Capture the cell that displays the provided text and extract its (x, y) central coordinate. 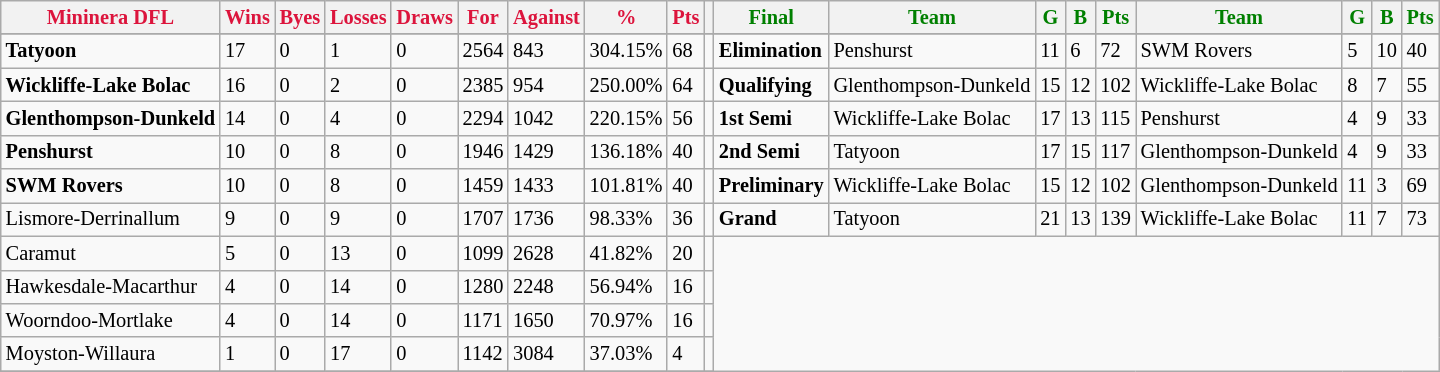
Draws (424, 17)
Lismore-Derrinallum (110, 219)
2nd Semi (772, 152)
115 (1115, 118)
2385 (483, 85)
Losses (358, 17)
250.00% (626, 85)
1459 (483, 186)
2564 (483, 51)
304.15% (626, 51)
69 (1420, 186)
136.18% (626, 152)
55 (1420, 85)
Byes (300, 17)
21 (1050, 219)
Elimination (772, 51)
2 (358, 85)
20 (686, 253)
954 (546, 85)
41.82% (626, 253)
2248 (546, 287)
72 (1115, 51)
36 (686, 219)
37.03% (626, 354)
117 (1115, 152)
101.81% (626, 186)
3 (1387, 186)
Caramut (110, 253)
1707 (483, 219)
Against (546, 17)
For (483, 17)
220.15% (626, 118)
Moyston-Willaura (110, 354)
56 (686, 118)
Qualifying (772, 85)
% (626, 17)
139 (1115, 219)
Woorndoo-Mortlake (110, 320)
1142 (483, 354)
68 (686, 51)
Wins (248, 17)
843 (546, 51)
1433 (546, 186)
Hawkesdale-Macarthur (110, 287)
56.94% (626, 287)
1st Semi (772, 118)
98.33% (626, 219)
1429 (546, 152)
1171 (483, 320)
6 (1080, 51)
70.97% (626, 320)
2628 (546, 253)
1280 (483, 287)
73 (1420, 219)
1650 (546, 320)
1736 (546, 219)
1042 (546, 118)
Preliminary (772, 186)
Final (772, 17)
Grand (772, 219)
2294 (483, 118)
3084 (546, 354)
1099 (483, 253)
Mininera DFL (110, 17)
1946 (483, 152)
64 (686, 85)
